Pinpoint the cell where the given text exists, returning its [X, Y] midpoint coordinate. 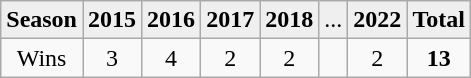
2017 [230, 20]
4 [172, 58]
2018 [290, 20]
13 [439, 58]
2016 [172, 20]
Season [42, 20]
Wins [42, 58]
Total [439, 20]
3 [112, 58]
2015 [112, 20]
... [334, 20]
2022 [378, 20]
